Find where the given text appears and provide that cell's center as [x, y] coordinate. 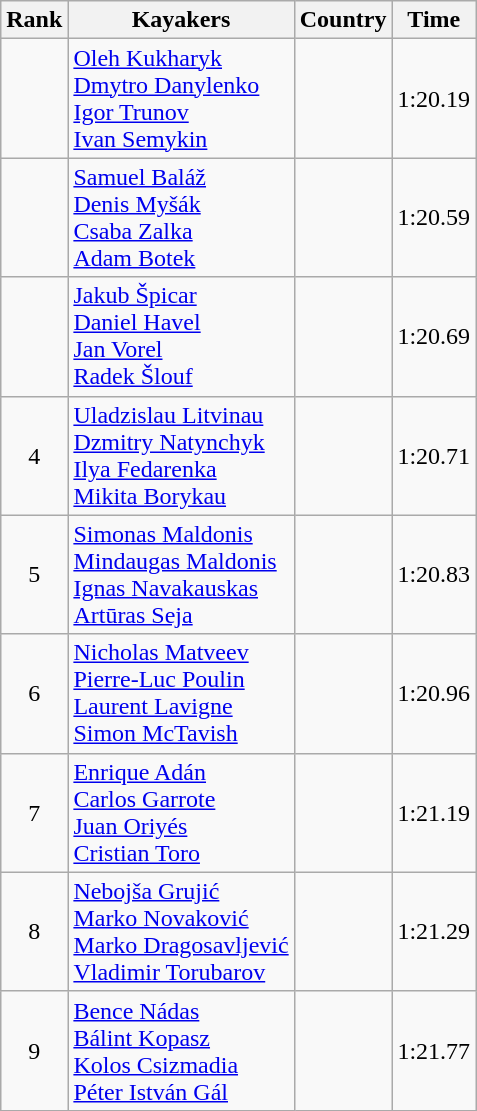
Kayakers [181, 20]
Time [434, 20]
1:20.83 [434, 574]
Rank [34, 20]
1:20.71 [434, 456]
1:20.59 [434, 218]
Nicholas MatveevPierre-Luc PoulinLaurent LavigneSimon McTavish [181, 694]
9 [34, 1050]
1:21.77 [434, 1050]
8 [34, 932]
Uladzislau LitvinauDzmitry NatynchykIlya FedarenkaMikita Borykau [181, 456]
7 [34, 812]
1:21.29 [434, 932]
Samuel BalážDenis MyšákCsaba ZalkaAdam Botek [181, 218]
Jakub ŠpicarDaniel HavelJan VorelRadek Šlouf [181, 336]
1:20.96 [434, 694]
5 [34, 574]
1:20.19 [434, 98]
Nebojša GrujićMarko NovakovićMarko DragosavljevićVladimir Torubarov [181, 932]
Oleh KukharykDmytro DanylenkoIgor TrunovIvan Semykin [181, 98]
Enrique AdánCarlos GarroteJuan OriyésCristian Toro [181, 812]
4 [34, 456]
Country [343, 20]
6 [34, 694]
Simonas MaldonisMindaugas MaldonisIgnas NavakauskasArtūras Seja [181, 574]
1:20.69 [434, 336]
1:21.19 [434, 812]
Bence NádasBálint KopaszKolos CsizmadiaPéter István Gál [181, 1050]
